Locate the cell with the specified text and output its [x, y] center coordinate. 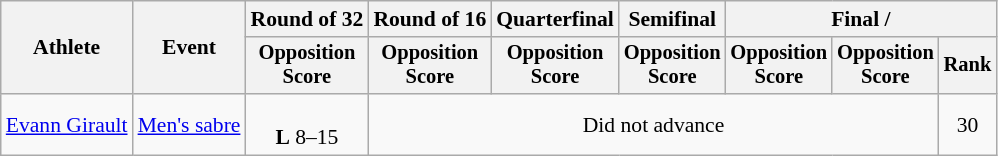
Did not advance [653, 124]
Round of 16 [430, 19]
Rank [968, 66]
L 8–15 [306, 124]
Quarterfinal [555, 19]
Event [190, 48]
30 [968, 124]
Men's sabre [190, 124]
Round of 32 [306, 19]
Final / [860, 19]
Athlete [67, 48]
Semifinal [672, 19]
Evann Girault [67, 124]
